Detect which cell encompasses the target text, then output its [x, y] center coordinate. 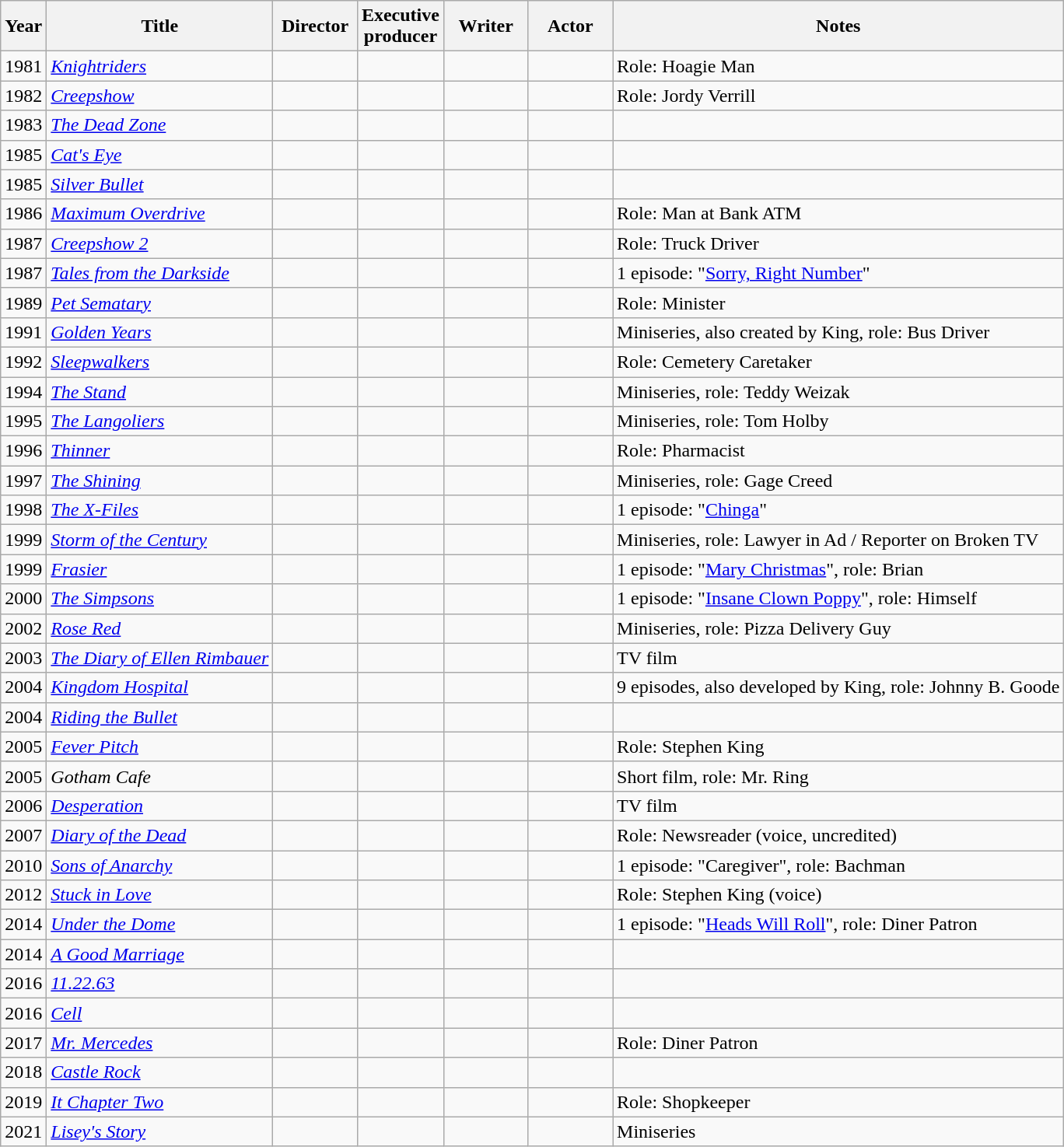
9 episodes, also developed by King, role: Johnny B. Goode [838, 687]
Desperation [160, 806]
Miniseries, role: Tom Holby [838, 421]
Miniseries, role: Gage Creed [838, 481]
Role: Pharmacist [838, 451]
Role: Cemetery Caretaker [838, 362]
Cell [160, 1013]
Role: Minister [838, 302]
The Simpsons [160, 599]
1992 [23, 362]
Thinner [160, 451]
2000 [23, 599]
Miniseries, role: Pizza Delivery Guy [838, 628]
Executive producer [400, 26]
2007 [23, 835]
Notes [838, 26]
Role: Stephen King (voice) [838, 895]
Maximum Overdrive [160, 214]
1998 [23, 510]
The Diary of Ellen Rimbauer [160, 658]
The X-Files [160, 510]
Tales from the Darkside [160, 273]
Pet Sematary [160, 302]
Year [23, 26]
1983 [23, 125]
Sons of Anarchy [160, 865]
11.22.63 [160, 984]
Creepshow 2 [160, 243]
Stuck in Love [160, 895]
Role: Stephen King [838, 747]
1995 [23, 421]
1 episode: "Chinga" [838, 510]
Kingdom Hospital [160, 687]
1989 [23, 302]
1981 [23, 66]
Miniseries [838, 1131]
Frasier [160, 569]
Actor [571, 26]
Golden Years [160, 332]
Castle Rock [160, 1072]
1 episode: "Sorry, Right Number" [838, 273]
1996 [23, 451]
2006 [23, 806]
Knightriders [160, 66]
1997 [23, 481]
It Chapter Two [160, 1102]
The Dead Zone [160, 125]
2021 [23, 1131]
2018 [23, 1072]
2017 [23, 1043]
2002 [23, 628]
1986 [23, 214]
2019 [23, 1102]
Director [316, 26]
Role: Shopkeeper [838, 1102]
Lisey's Story [160, 1131]
Role: Man at Bank ATM [838, 214]
Riding the Bullet [160, 717]
1994 [23, 391]
Role: Truck Driver [838, 243]
The Shining [160, 481]
Under the Dome [160, 925]
2003 [23, 658]
Miniseries, role: Lawyer in Ad / Reporter on Broken TV [838, 540]
Creepshow [160, 96]
Role: Diner Patron [838, 1043]
The Langoliers [160, 421]
Role: Hoagie Man [838, 66]
1 episode: "Mary Christmas", role: Brian [838, 569]
Rose Red [160, 628]
Miniseries, role: Teddy Weizak [838, 391]
1982 [23, 96]
2010 [23, 865]
Gotham Cafe [160, 776]
Diary of the Dead [160, 835]
Storm of the Century [160, 540]
Writer [485, 26]
1 episode: "Heads Will Roll", role: Diner Patron [838, 925]
Miniseries, also created by King, role: Bus Driver [838, 332]
2012 [23, 895]
Role: Jordy Verrill [838, 96]
Sleepwalkers [160, 362]
1 episode: "Insane Clown Poppy", role: Himself [838, 599]
Short film, role: Mr. Ring [838, 776]
1991 [23, 332]
1 episode: "Caregiver", role: Bachman [838, 865]
Cat's Eye [160, 155]
Fever Pitch [160, 747]
Silver Bullet [160, 184]
Role: Newsreader (voice, uncredited) [838, 835]
Mr. Mercedes [160, 1043]
Title [160, 26]
The Stand [160, 391]
A Good Marriage [160, 954]
